Capture the cell that displays the provided text and extract its [X, Y] central coordinate. 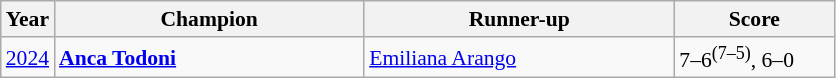
Anca Todoni [209, 58]
Score [754, 19]
Emiliana Arango [519, 58]
7–6(7–5), 6–0 [754, 58]
Champion [209, 19]
2024 [28, 58]
Year [28, 19]
Runner-up [519, 19]
